Identify which cell holds the provided text, then report its [X, Y] central coordinate. 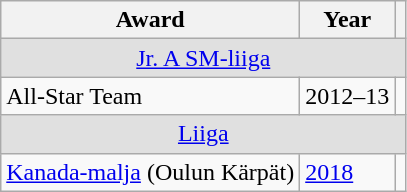
2012–13 [348, 96]
Jr. A SM-liiga [204, 58]
Year [348, 20]
All-Star Team [150, 96]
Liiga [204, 134]
2018 [348, 172]
Award [150, 20]
Kanada-malja (Oulun Kärpät) [150, 172]
